Detect which cell encompasses the target text, then output its [X, Y] center coordinate. 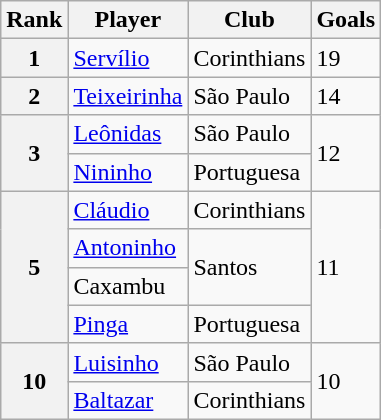
Rank [34, 20]
12 [346, 153]
Cláudio [128, 210]
Baltazar [128, 400]
Club [250, 20]
3 [34, 153]
Santos [250, 267]
Antoninho [128, 248]
Goals [346, 20]
Teixeirinha [128, 96]
14 [346, 96]
Player [128, 20]
Luisinho [128, 362]
Servílio [128, 58]
11 [346, 267]
Nininho [128, 172]
2 [34, 96]
5 [34, 267]
19 [346, 58]
Pinga [128, 324]
Leônidas [128, 134]
1 [34, 58]
Caxambu [128, 286]
